Find where the given text appears and provide that cell's center as (X, Y) coordinate. 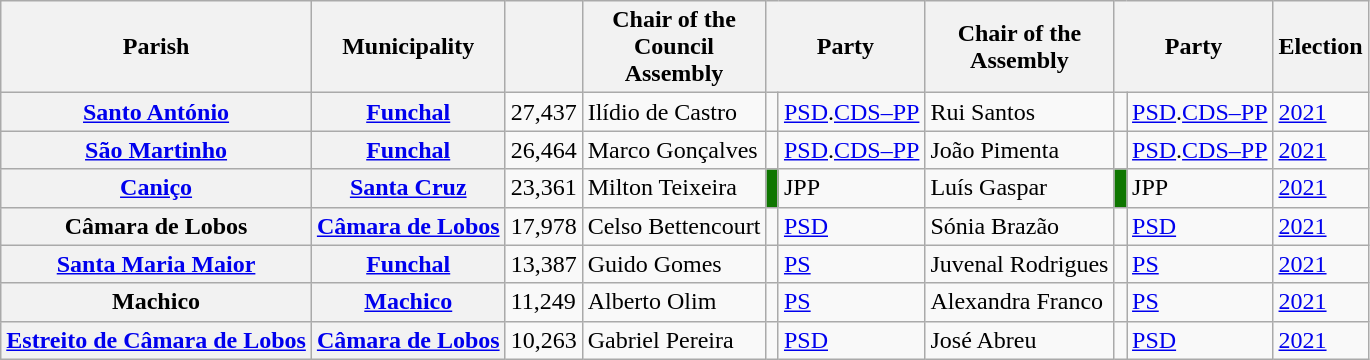
José Abreu (1020, 340)
Santa Maria Maior (156, 264)
Estreito de Câmara de Lobos (156, 340)
Marco Gonçalves (674, 150)
13,387 (544, 264)
11,249 (544, 302)
Santa Cruz (408, 188)
23,361 (544, 188)
Milton Teixeira (674, 188)
João Pimenta (1020, 150)
Chair of theCouncilAssembly (674, 47)
10,263 (544, 340)
Alexandra Franco (1020, 302)
Ilídio de Castro (674, 112)
Chair of theAssembly (1020, 47)
São Martinho (156, 150)
Sónia Brazão (1020, 226)
Parish (156, 47)
Gabriel Pereira (674, 340)
Election (1320, 47)
Caniço (156, 188)
17,978 (544, 226)
Santo António (156, 112)
Luís Gaspar (1020, 188)
Rui Santos (1020, 112)
Municipality (408, 47)
26,464 (544, 150)
Guido Gomes (674, 264)
Alberto Olim (674, 302)
Juvenal Rodrigues (1020, 264)
27,437 (544, 112)
Celso Bettencourt (674, 226)
